Locate the cell with the specified text and output its [x, y] center coordinate. 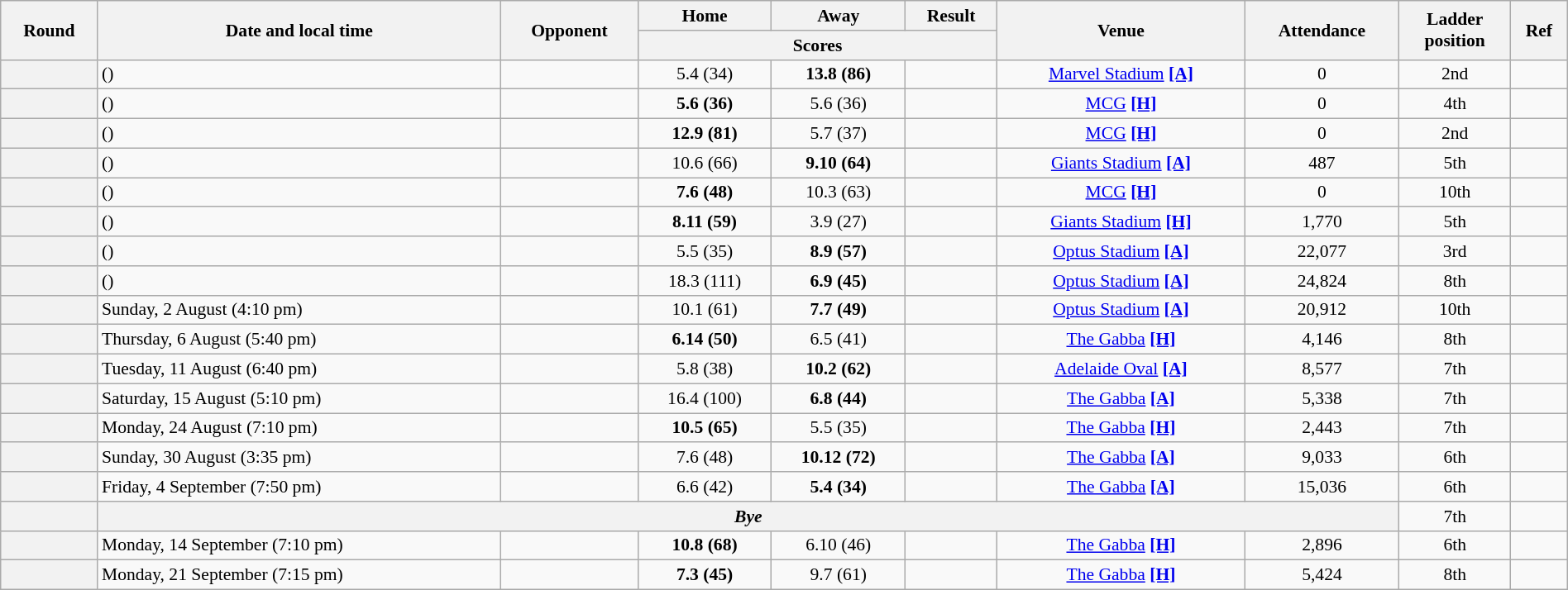
22,077 [1322, 251]
Friday, 4 September (7:50 pm) [299, 487]
6.9 (45) [839, 281]
Giants Stadium [H] [1121, 222]
Attendance [1322, 30]
Tuesday, 11 August (6:40 pm) [299, 369]
15,036 [1322, 487]
Scores [817, 45]
Adelaide Oval [A] [1121, 369]
10.1 (61) [705, 310]
Home [705, 16]
10.6 (66) [705, 163]
3.9 (27) [839, 222]
Monday, 21 September (7:15 pm) [299, 575]
8.11 (59) [705, 222]
4,146 [1322, 340]
Round [50, 30]
24,824 [1322, 281]
9,033 [1322, 458]
9.10 (64) [839, 163]
5,424 [1322, 575]
Monday, 24 August (7:10 pm) [299, 428]
9.7 (61) [839, 575]
8,577 [1322, 369]
Away [839, 16]
4th [1456, 104]
Date and local time [299, 30]
Venue [1121, 30]
Ladderposition [1456, 30]
7.7 (49) [839, 310]
5.7 (37) [839, 134]
5,338 [1322, 398]
Sunday, 2 August (4:10 pm) [299, 310]
6.8 (44) [839, 398]
10.5 (65) [705, 428]
13.8 (86) [839, 74]
18.3 (111) [705, 281]
1,770 [1322, 222]
6.14 (50) [705, 340]
Ref [1538, 30]
20,912 [1322, 310]
Marvel Stadium [A] [1121, 74]
7.3 (45) [705, 575]
3rd [1456, 251]
Monday, 14 September (7:10 pm) [299, 545]
5.8 (38) [705, 369]
2,443 [1322, 428]
6.6 (42) [705, 487]
487 [1322, 163]
Opponent [570, 30]
Sunday, 30 August (3:35 pm) [299, 458]
16.4 (100) [705, 398]
10.12 (72) [839, 458]
Result [951, 16]
10.2 (62) [839, 369]
8.9 (57) [839, 251]
Giants Stadium [A] [1121, 163]
Thursday, 6 August (5:40 pm) [299, 340]
Bye [748, 516]
12.9 (81) [705, 134]
6.5 (41) [839, 340]
Saturday, 15 August (5:10 pm) [299, 398]
2,896 [1322, 545]
10.8 (68) [705, 545]
6.10 (46) [839, 545]
10.3 (63) [839, 193]
